Determine the (X, Y) coordinate at the center of the cell enclosing the given text.  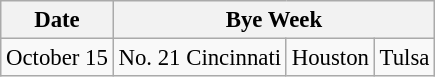
Tulsa (404, 58)
Houston (330, 58)
Date (57, 20)
No. 21 Cincinnati (200, 58)
October 15 (57, 58)
Bye Week (274, 20)
